Extract the [x, y] coordinate from the center of the cell holding the provided text.  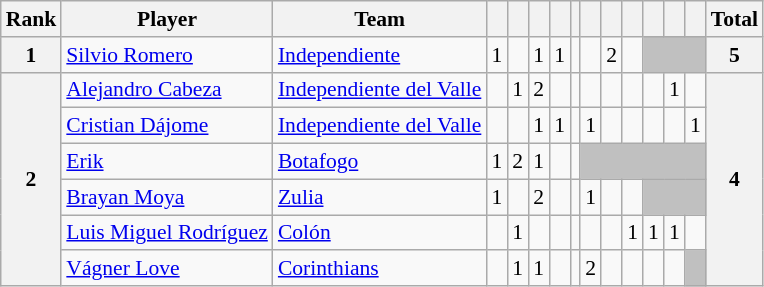
Rank [32, 19]
Botafogo [380, 162]
Player [167, 19]
Total [734, 19]
Independiente [380, 55]
5 [734, 55]
Erik [167, 162]
4 [734, 179]
Luis Miguel Rodríguez [167, 233]
Cristian Dájome [167, 126]
Team [380, 19]
Silvio Romero [167, 55]
Vágner Love [167, 269]
Zulia [380, 197]
Brayan Moya [167, 197]
Alejandro Cabeza [167, 90]
Corinthians [380, 269]
Colón [380, 233]
